Provide the (X, Y) coordinate of the cell's center where the given text is located.  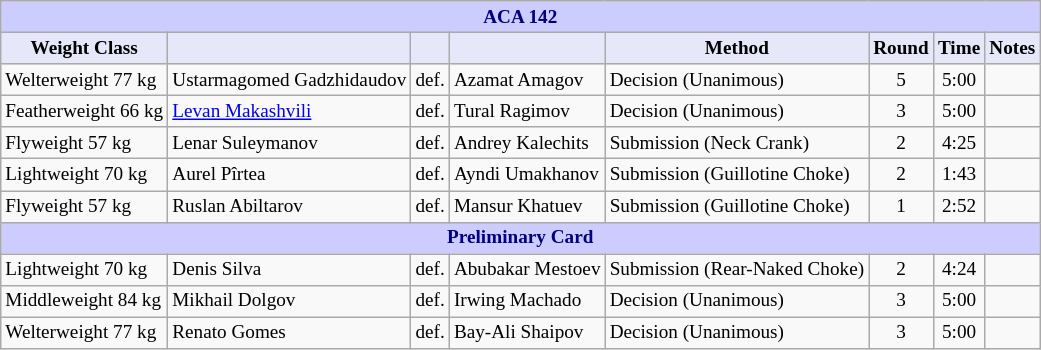
Renato Gomes (290, 333)
Mansur Khatuev (527, 206)
Aurel Pîrtea (290, 175)
Tural Ragimov (527, 111)
Azamat Amagov (527, 80)
Weight Class (84, 48)
Irwing Machado (527, 301)
Submission (Rear-Naked Choke) (737, 270)
Abubakar Mestoev (527, 270)
1 (902, 206)
Mikhail Dolgov (290, 301)
Middleweight 84 kg (84, 301)
Featherweight 66 kg (84, 111)
Ayndi Umakhanov (527, 175)
Denis Silva (290, 270)
Time (958, 48)
Lenar Suleymanov (290, 143)
Bay-Ali Shaipov (527, 333)
5 (902, 80)
2:52 (958, 206)
4:24 (958, 270)
Method (737, 48)
ACA 142 (520, 17)
Submission (Neck Crank) (737, 143)
4:25 (958, 143)
Round (902, 48)
Ustarmagomed Gadzhidaudov (290, 80)
1:43 (958, 175)
Andrey Kalechits (527, 143)
Levan Makashvili (290, 111)
Ruslan Abiltarov (290, 206)
Notes (1012, 48)
Preliminary Card (520, 238)
